For the text-containing cell, return its midpoint in [X, Y] coordinate format. 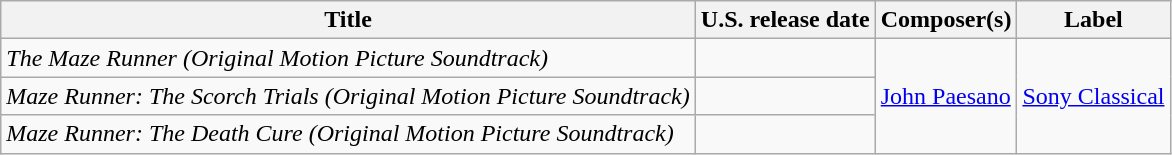
U.S. release date [785, 20]
Title [348, 20]
Sony Classical [1094, 96]
Maze Runner: The Death Cure (Original Motion Picture Soundtrack) [348, 134]
The Maze Runner (Original Motion Picture Soundtrack) [348, 58]
Composer(s) [946, 20]
Label [1094, 20]
Maze Runner: The Scorch Trials (Original Motion Picture Soundtrack) [348, 96]
John Paesano [946, 96]
